Provide the (X, Y) coordinate of the cell's center where the given text is located.  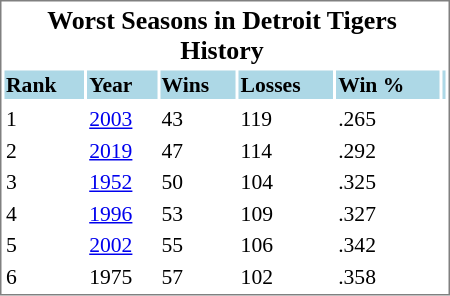
1996 (122, 214)
5 (44, 245)
3 (44, 182)
.327 (388, 214)
104 (286, 182)
Win % (388, 84)
.358 (388, 276)
2002 (122, 245)
6 (44, 276)
Losses (286, 84)
1975 (122, 276)
.325 (388, 182)
Worst Seasons in Detroit Tigers History (222, 36)
.292 (388, 150)
106 (286, 245)
55 (198, 245)
53 (198, 214)
102 (286, 276)
2003 (122, 119)
Wins (198, 84)
2019 (122, 150)
119 (286, 119)
57 (198, 276)
Year (122, 84)
2 (44, 150)
4 (44, 214)
.265 (388, 119)
47 (198, 150)
114 (286, 150)
1952 (122, 182)
43 (198, 119)
50 (198, 182)
.342 (388, 245)
Rank (44, 84)
109 (286, 214)
1 (44, 119)
